Determine the [x, y] coordinate at the center of the cell enclosing the given text.  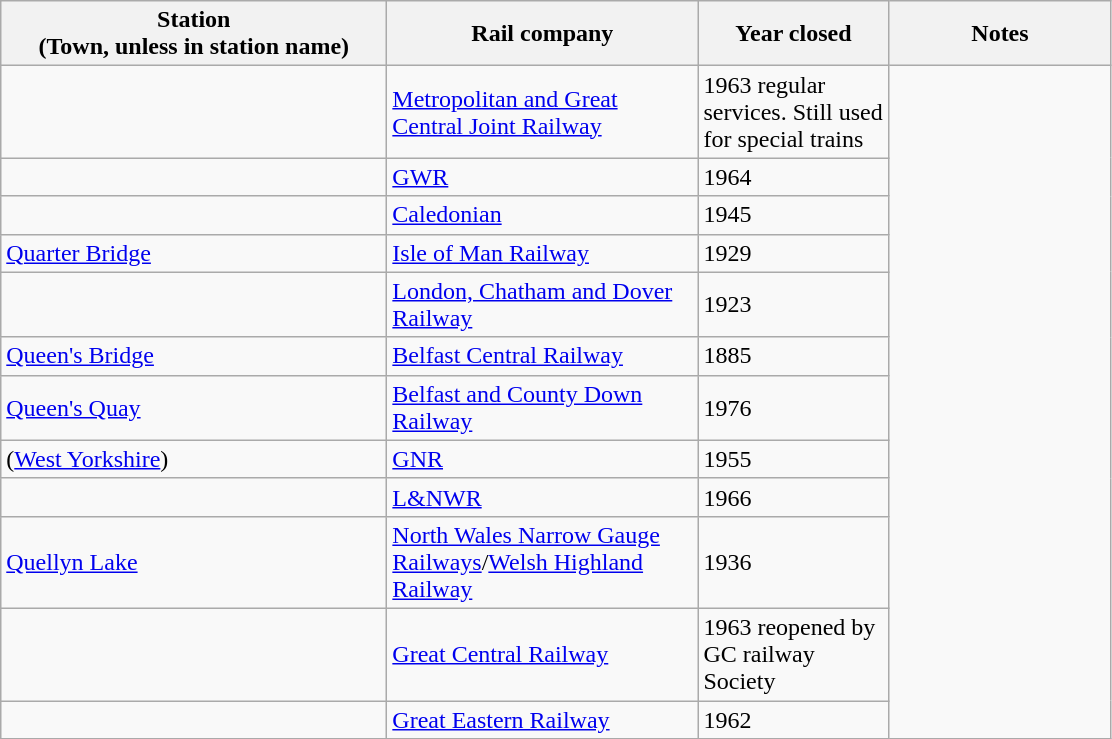
1885 [794, 356]
Year closed [794, 34]
1966 [794, 497]
1936 [794, 562]
GNR [542, 459]
Isle of Man Railway [542, 253]
Belfast Central Railway [542, 356]
London, Chatham and Dover Railway [542, 304]
Rail company [542, 34]
Station(Town, unless in station name) [194, 34]
L&NWR [542, 497]
Caledonian [542, 215]
North Wales Narrow Gauge Railways/Welsh Highland Railway [542, 562]
1963 reopened by GC railway Society [794, 654]
Queen's Bridge [194, 356]
Notes [1000, 34]
1962 [794, 719]
1955 [794, 459]
Quellyn Lake [194, 562]
1945 [794, 215]
Great Eastern Railway [542, 719]
1964 [794, 177]
1929 [794, 253]
Queen's Quay [194, 408]
Belfast and County Down Railway [542, 408]
(West Yorkshire) [194, 459]
1923 [794, 304]
GWR [542, 177]
Quarter Bridge [194, 253]
Great Central Railway [542, 654]
1963 regular services. Still used for special trains [794, 112]
1976 [794, 408]
Metropolitan and Great Central Joint Railway [542, 112]
